Return (X, Y) of the center of cell containing provided text 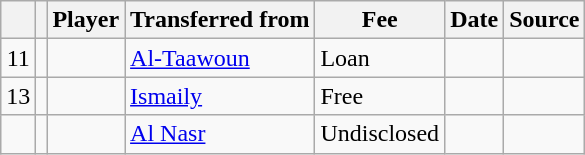
11 (18, 58)
Fee (380, 20)
Transferred from (220, 20)
Free (380, 96)
Al Nasr (220, 134)
Source (544, 20)
Date (474, 20)
Loan (380, 58)
Undisclosed (380, 134)
Player (86, 20)
Ismaily (220, 96)
13 (18, 96)
Al-Taawoun (220, 58)
